Scan for the cell matching the given text and deliver its [x, y] coordinate at center. 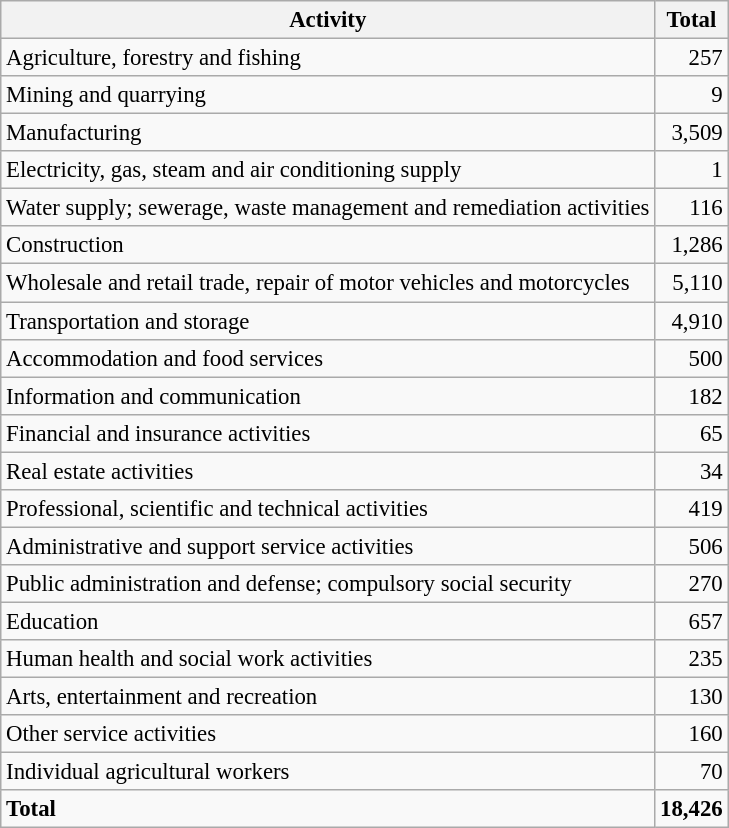
Real estate activities [328, 471]
657 [692, 621]
1,286 [692, 245]
5,110 [692, 283]
116 [692, 208]
3,509 [692, 133]
Information and communication [328, 396]
Construction [328, 245]
Public administration and defense; compulsory social security [328, 584]
Individual agricultural workers [328, 772]
419 [692, 509]
500 [692, 358]
235 [692, 659]
18,426 [692, 809]
Other service activities [328, 734]
Wholesale and retail trade, repair of motor vehicles and motorcycles [328, 283]
Water supply; sewerage, waste management and remediation activities [328, 208]
506 [692, 546]
130 [692, 697]
Agriculture, forestry and fishing [328, 58]
34 [692, 471]
257 [692, 58]
Accommodation and food services [328, 358]
70 [692, 772]
Professional, scientific and technical activities [328, 509]
182 [692, 396]
Manufacturing [328, 133]
Education [328, 621]
Financial and insurance activities [328, 433]
Activity [328, 20]
Mining and quarrying [328, 95]
Administrative and support service activities [328, 546]
Transportation and storage [328, 321]
Arts, entertainment and recreation [328, 697]
160 [692, 734]
270 [692, 584]
65 [692, 433]
1 [692, 170]
4,910 [692, 321]
Electricity, gas, steam and air conditioning supply [328, 170]
Human health and social work activities [328, 659]
9 [692, 95]
